Pinpoint the cell where the given text exists, returning its (x, y) midpoint coordinate. 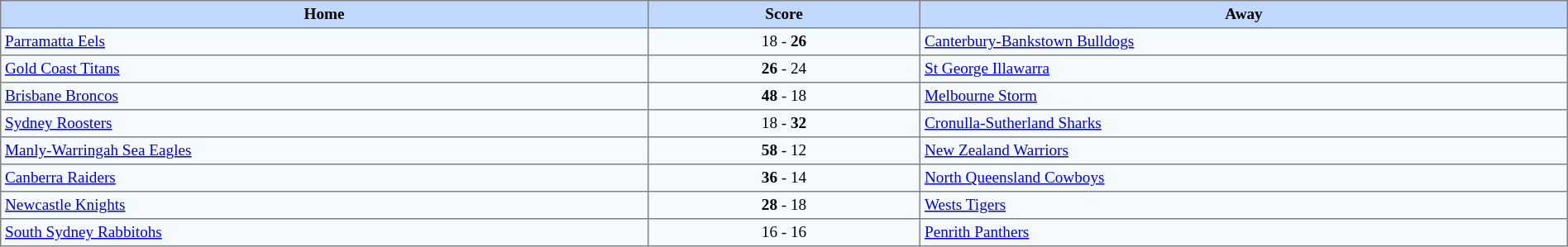
Score (784, 15)
58 - 12 (784, 150)
Canterbury-Bankstown Bulldogs (1244, 41)
Parramatta Eels (324, 41)
Manly-Warringah Sea Eagles (324, 150)
Cronulla-Sutherland Sharks (1244, 124)
Gold Coast Titans (324, 69)
St George Illawarra (1244, 69)
Wests Tigers (1244, 205)
Sydney Roosters (324, 124)
Newcastle Knights (324, 205)
Melbourne Storm (1244, 96)
Away (1244, 15)
Canberra Raiders (324, 178)
26 - 24 (784, 69)
36 - 14 (784, 178)
16 - 16 (784, 233)
Penrith Panthers (1244, 233)
18 - 32 (784, 124)
Home (324, 15)
18 - 26 (784, 41)
Brisbane Broncos (324, 96)
48 - 18 (784, 96)
North Queensland Cowboys (1244, 178)
28 - 18 (784, 205)
New Zealand Warriors (1244, 150)
South Sydney Rabbitohs (324, 233)
